Pinpoint the cell where the given text exists, returning its [X, Y] midpoint coordinate. 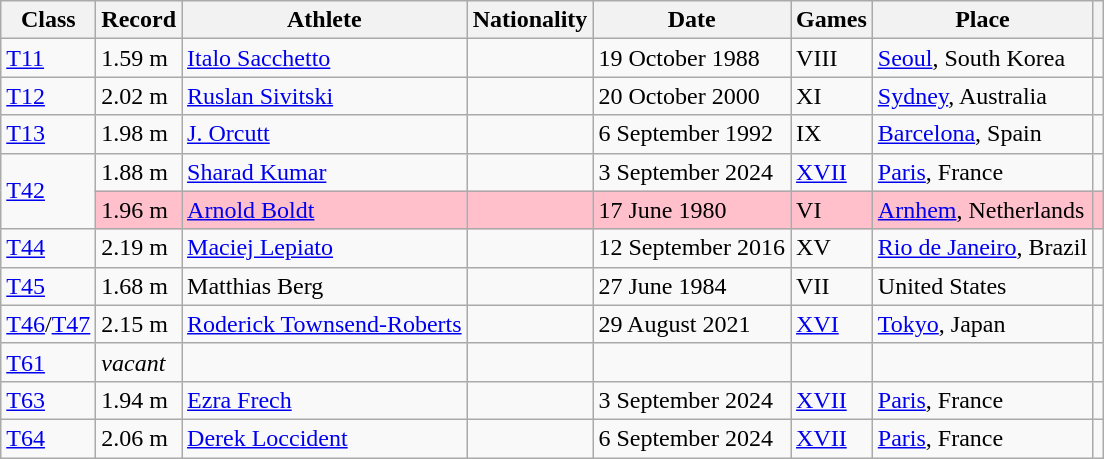
2.19 m [139, 248]
T42 [48, 191]
1.59 m [139, 58]
6 September 2024 [692, 438]
T63 [48, 400]
2.02 m [139, 96]
Ezra Frech [325, 400]
T11 [48, 58]
Ruslan Sivitski [325, 96]
VI [832, 210]
Arnold Boldt [325, 210]
Class [48, 20]
12 September 2016 [692, 248]
27 June 1984 [692, 286]
20 October 2000 [692, 96]
XVI [832, 324]
Nationality [530, 20]
1.96 m [139, 210]
19 October 1988 [692, 58]
29 August 2021 [692, 324]
2.15 m [139, 324]
1.98 m [139, 134]
Rio de Janeiro, Brazil [982, 248]
Tokyo, Japan [982, 324]
2.06 m [139, 438]
1.68 m [139, 286]
Date [692, 20]
T13 [48, 134]
J. Orcutt [325, 134]
Games [832, 20]
VIII [832, 58]
17 June 1980 [692, 210]
Barcelona, Spain [982, 134]
T44 [48, 248]
Seoul, South Korea [982, 58]
Sydney, Australia [982, 96]
Arnhem, Netherlands [982, 210]
Maciej Lepiato [325, 248]
T46/T47 [48, 324]
T64 [48, 438]
vacant [139, 362]
Matthias Berg [325, 286]
1.94 m [139, 400]
6 September 1992 [692, 134]
United States [982, 286]
XI [832, 96]
Record [139, 20]
T45 [48, 286]
Italo Sacchetto [325, 58]
Derek Loccident [325, 438]
T12 [48, 96]
T61 [48, 362]
XV [832, 248]
Sharad Kumar [325, 172]
Place [982, 20]
Roderick Townsend-Roberts [325, 324]
Athlete [325, 20]
VII [832, 286]
IX [832, 134]
1.88 m [139, 172]
